Identify which cell holds the provided text, then report its (x, y) central coordinate. 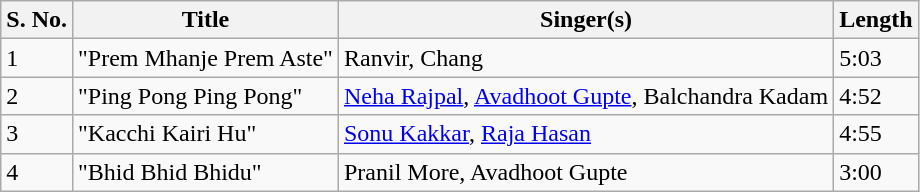
5:03 (876, 58)
4:52 (876, 96)
Neha Rajpal, Avadhoot Gupte, Balchandra Kadam (586, 96)
Length (876, 20)
"Bhid Bhid Bhidu" (205, 172)
Ranvir, Chang (586, 58)
Pranil More, Avadhoot Gupte (586, 172)
Title (205, 20)
"Ping Pong Ping Pong" (205, 96)
1 (37, 58)
4 (37, 172)
"Prem Mhanje Prem Aste" (205, 58)
4:55 (876, 134)
"Kacchi Kairi Hu" (205, 134)
3 (37, 134)
Sonu Kakkar, Raja Hasan (586, 134)
3:00 (876, 172)
2 (37, 96)
Singer(s) (586, 20)
S. No. (37, 20)
